Extract the [X, Y] coordinate from the center of the cell holding the provided text.  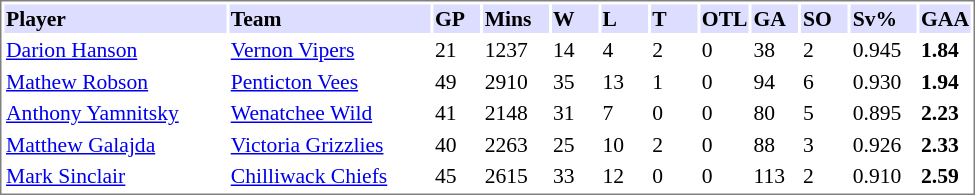
GA [776, 18]
Penticton Vees [330, 82]
Mark Sinclair [115, 176]
10 [624, 144]
Wenatchee Wild [330, 113]
0.930 [884, 82]
Chilliwack Chiefs [330, 176]
4 [624, 50]
2263 [516, 144]
1.84 [946, 50]
2.33 [946, 144]
12 [624, 176]
94 [776, 82]
Darion Hanson [115, 50]
1237 [516, 50]
W [574, 18]
5 [826, 113]
Sv% [884, 18]
2.59 [946, 176]
49 [458, 82]
40 [458, 144]
Victoria Grizzlies [330, 144]
Player [115, 18]
Matthew Galajda [115, 144]
3 [826, 144]
L [624, 18]
13 [624, 82]
Anthony Yamnitsky [115, 113]
35 [574, 82]
25 [574, 144]
GP [458, 18]
38 [776, 50]
2.23 [946, 113]
21 [458, 50]
0.895 [884, 113]
OTL [724, 18]
T [674, 18]
88 [776, 144]
45 [458, 176]
Mins [516, 18]
GAA [946, 18]
2148 [516, 113]
Team [330, 18]
0.926 [884, 144]
14 [574, 50]
6 [826, 82]
113 [776, 176]
Vernon Vipers [330, 50]
1 [674, 82]
2910 [516, 82]
2615 [516, 176]
33 [574, 176]
Mathew Robson [115, 82]
80 [776, 113]
31 [574, 113]
41 [458, 113]
0.910 [884, 176]
0.945 [884, 50]
SO [826, 18]
1.94 [946, 82]
7 [624, 113]
